Return [X, Y] of the center of cell containing provided text 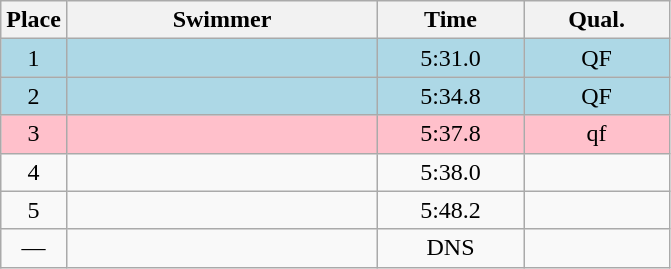
Time [451, 20]
— [34, 248]
5:34.8 [451, 96]
5:31.0 [451, 58]
5:48.2 [451, 210]
5:37.8 [451, 134]
5 [34, 210]
3 [34, 134]
1 [34, 58]
Place [34, 20]
5:38.0 [451, 172]
4 [34, 172]
qf [597, 134]
Swimmer [222, 20]
DNS [451, 248]
2 [34, 96]
Qual. [597, 20]
